Provide the (X, Y) coordinate of the cell's center where the given text is located.  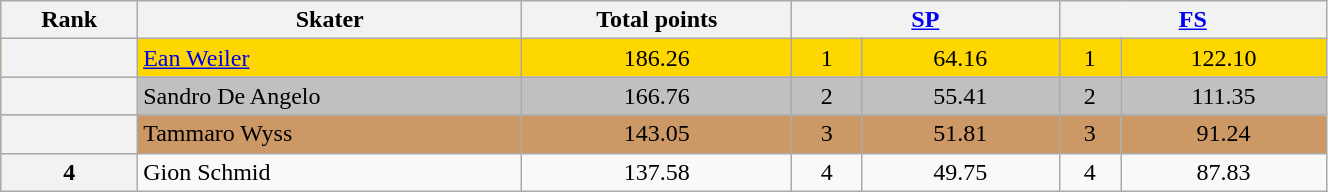
Total points (657, 20)
FS (1192, 20)
91.24 (1224, 134)
122.10 (1224, 58)
SP (926, 20)
Rank (70, 20)
111.35 (1224, 96)
143.05 (657, 134)
Ean Weiler (330, 58)
186.26 (657, 58)
Gion Schmid (330, 172)
87.83 (1224, 172)
51.81 (960, 134)
Skater (330, 20)
166.76 (657, 96)
49.75 (960, 172)
64.16 (960, 58)
Tammaro Wyss (330, 134)
Sandro De Angelo (330, 96)
55.41 (960, 96)
137.58 (657, 172)
